From the cell containing the given text, extract its center point as (X, Y) coordinate. 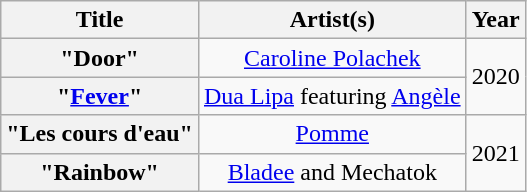
"Rainbow" (100, 172)
2020 (496, 77)
Artist(s) (332, 20)
Title (100, 20)
Year (496, 20)
2021 (496, 153)
"Les cours d'eau" (100, 134)
Caroline Polachek (332, 58)
Pomme (332, 134)
"Door" (100, 58)
Bladee and Mechatok (332, 172)
Dua Lipa featuring Angèle (332, 96)
"Fever" (100, 96)
